Extract the (X, Y) coordinate from the center of the cell holding the provided text.  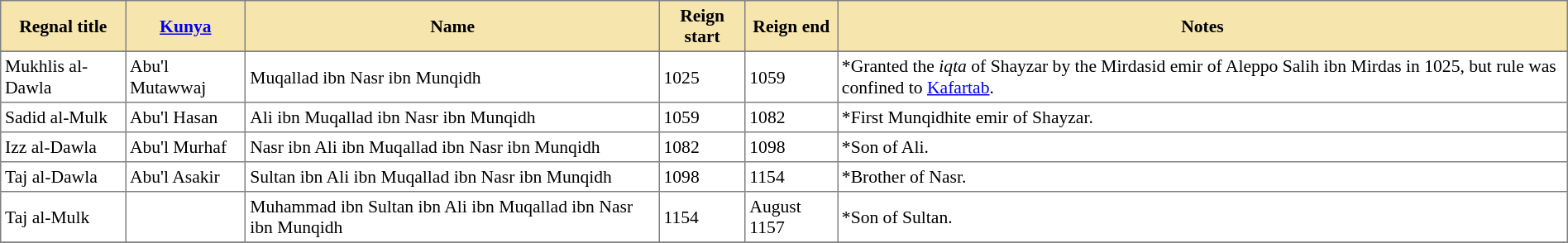
*Granted the iqta of Shayzar by the Mirdasid emir of Aleppo Salih ibn Mirdas in 1025, but rule was confined to Kafartab. (1202, 77)
Abu'l Murhaf (185, 147)
*First Munqidhite emir of Shayzar. (1202, 117)
1025 (702, 77)
Abu'l Mutawwaj (185, 77)
Kunya (185, 26)
Muqallad ibn Nasr ibn Munqidh (452, 77)
Reign end (791, 26)
Ali ibn Muqallad ibn Nasr ibn Munqidh (452, 117)
Regnal title (63, 26)
Mukhlis al-Dawla (63, 77)
*Brother of Nasr. (1202, 177)
Muhammad ibn Sultan ibn Ali ibn Muqallad ibn Nasr ibn Munqidh (452, 217)
*Son of Ali. (1202, 147)
Izz al-Dawla (63, 147)
Nasr ibn Ali ibn Muqallad ibn Nasr ibn Munqidh (452, 147)
Sultan ibn Ali ibn Muqallad ibn Nasr ibn Munqidh (452, 177)
Abu'l Hasan (185, 117)
August 1157 (791, 217)
Taj al-Dawla (63, 177)
*Son of Sultan. (1202, 217)
Sadid al-Mulk (63, 117)
Abu'l Asakir (185, 177)
Name (452, 26)
Notes (1202, 26)
Reign start (702, 26)
Taj al-Mulk (63, 217)
